Provide the (x, y) coordinate of the cell's center where the given text is located.  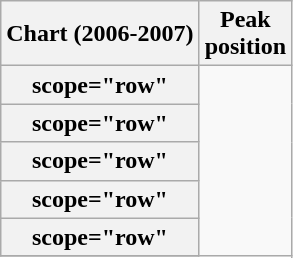
Peakposition (245, 34)
Chart (2006-2007) (100, 34)
